Pinpoint the cell where the given text exists, returning its [X, Y] midpoint coordinate. 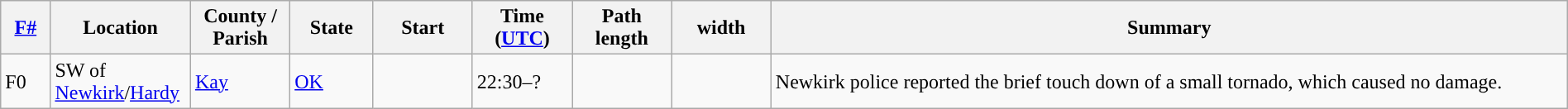
Time (UTC) [522, 28]
Kay [240, 81]
Path length [622, 28]
State [332, 28]
Summary [1169, 28]
Start [423, 28]
22:30–? [522, 81]
F# [26, 28]
SW of Newkirk/Hardy [121, 81]
Newkirk police reported the brief touch down of a small tornado, which caused no damage. [1169, 81]
Location [121, 28]
County / Parish [240, 28]
width [721, 28]
F0 [26, 81]
OK [332, 81]
